Pinpoint the cell where the given text exists, returning its (x, y) midpoint coordinate. 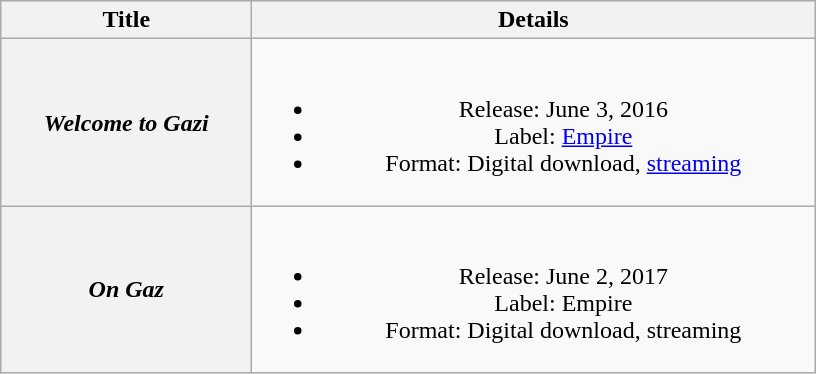
Release: June 2, 2017Label: EmpireFormat: Digital download, streaming (534, 290)
Details (534, 20)
Title (126, 20)
Welcome to Gazi (126, 122)
Release: June 3, 2016Label: EmpireFormat: Digital download, streaming (534, 122)
On Gaz (126, 290)
